Scan for the cell matching the given text and deliver its [X, Y] coordinate at center. 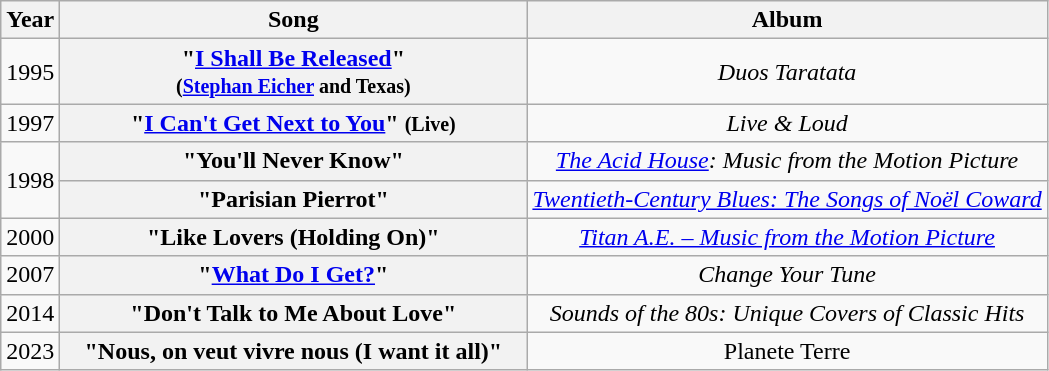
"You'll Never Know" [294, 161]
1995 [30, 72]
Duos Taratata [787, 72]
2000 [30, 237]
"Like Lovers (Holding On)" [294, 237]
2014 [30, 313]
Titan A.E. – Music from the Motion Picture [787, 237]
1997 [30, 123]
The Acid House: Music from the Motion Picture [787, 161]
Change Your Tune [787, 275]
"What Do I Get?" [294, 275]
"Parisian Pierrot" [294, 199]
Live & Loud [787, 123]
"Nous, on veut vivre nous (I want it all)" [294, 351]
2023 [30, 351]
Year [30, 20]
"Don't Talk to Me About Love" [294, 313]
1998 [30, 180]
Planete Terre [787, 351]
Album [787, 20]
"I Can't Get Next to You" (Live) [294, 123]
2007 [30, 275]
Song [294, 20]
Twentieth-Century Blues: The Songs of Noël Coward [787, 199]
Sounds of the 80s: Unique Covers of Classic Hits [787, 313]
"I Shall Be Released"(Stephan Eicher and Texas) [294, 72]
